Return the (x, y) coordinate for the center point of the cell that contains the specified text.  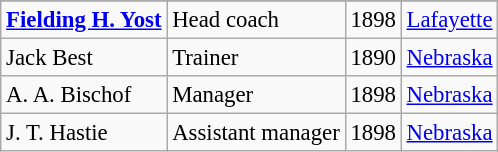
Manager (256, 95)
Lafayette (450, 20)
Head coach (256, 20)
Trainer (256, 58)
Assistant manager (256, 133)
Fielding H. Yost (84, 20)
A. A. Bischof (84, 95)
J. T. Hastie (84, 133)
Jack Best (84, 58)
1890 (373, 58)
